Search for the cell housing the specified text and yield its (X, Y) center coordinate. 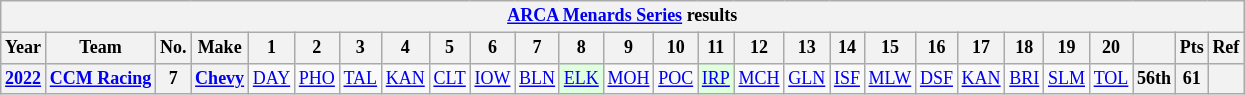
13 (807, 48)
9 (628, 48)
12 (759, 48)
Team (100, 48)
IOW (492, 78)
SLM (1067, 78)
CLT (450, 78)
19 (1067, 48)
4 (405, 48)
5 (450, 48)
IRP (716, 78)
DSF (937, 78)
56th (1154, 78)
GLN (807, 78)
MLW (890, 78)
ELK (581, 78)
Ref (1226, 48)
15 (890, 48)
Pts (1192, 48)
1 (271, 48)
BRI (1024, 78)
2 (316, 48)
ARCA Menards Series results (622, 16)
2022 (24, 78)
CCM Racing (100, 78)
16 (937, 48)
Make (220, 48)
11 (716, 48)
No. (174, 48)
17 (981, 48)
ISF (848, 78)
8 (581, 48)
3 (360, 48)
MOH (628, 78)
PHO (316, 78)
DAY (271, 78)
61 (1192, 78)
TAL (360, 78)
18 (1024, 48)
10 (676, 48)
MCH (759, 78)
14 (848, 48)
POC (676, 78)
Year (24, 48)
Chevy (220, 78)
6 (492, 48)
20 (1110, 48)
BLN (538, 78)
TOL (1110, 78)
